Detect which cell encompasses the target text, then output its (x, y) center coordinate. 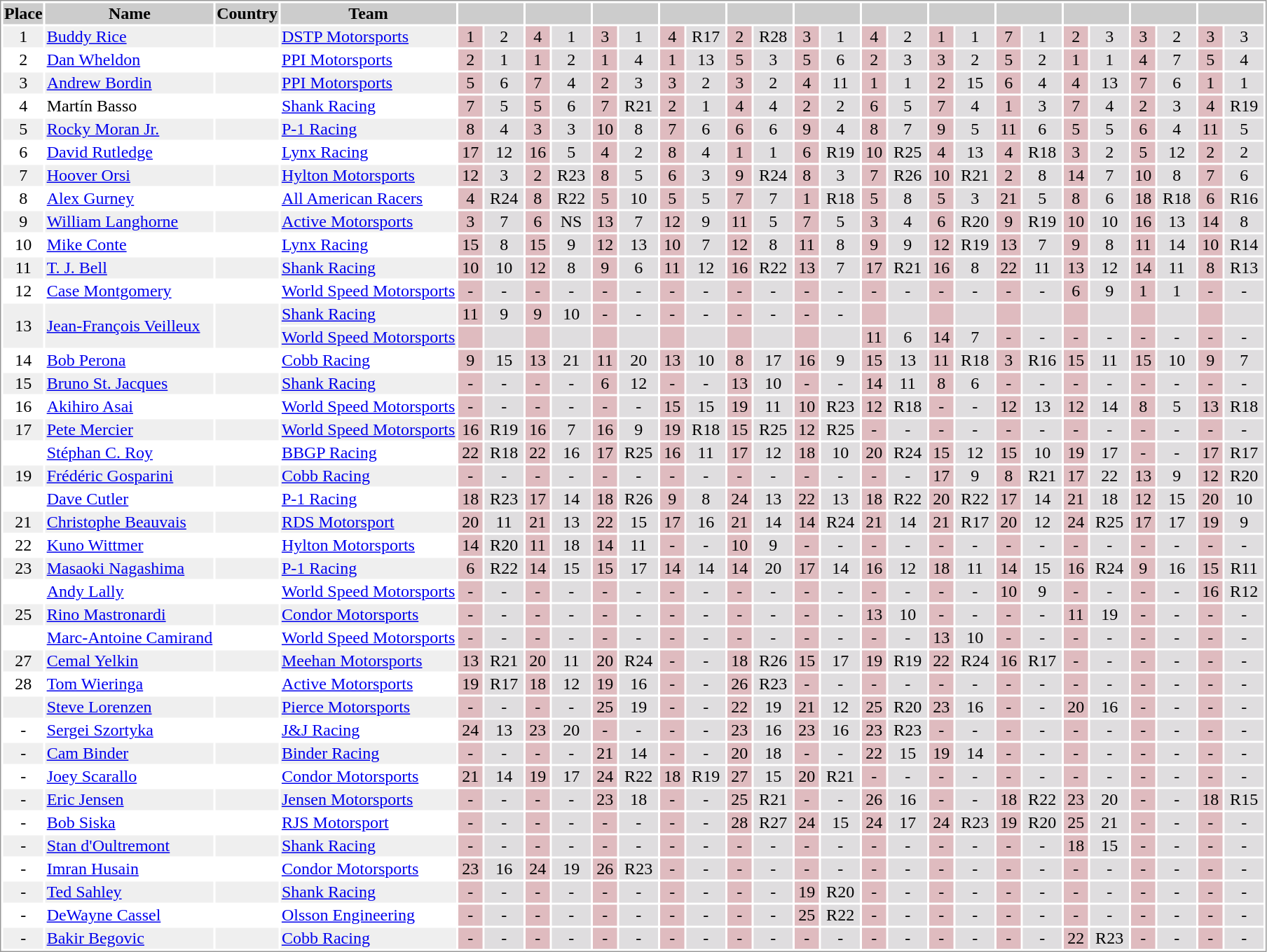
DSTP Motorsports (368, 37)
Eric Jensen (130, 799)
Dave Cutler (130, 499)
R15 (1243, 799)
DeWayne Cassel (130, 916)
Andy Lally (130, 592)
Buddy Rice (130, 37)
Cam Binder (130, 753)
R12 (1243, 592)
Stéphan C. Roy (130, 453)
Rino Mastronardi (130, 614)
Frédéric Gosparini (130, 476)
Tom Wieringa (130, 684)
R11 (1243, 568)
Rocky Moran Jr. (130, 130)
Bob Siska (130, 823)
Sergei Szortyka (130, 731)
David Rutledge (130, 152)
Pierce Motorsports (368, 707)
Country (247, 13)
Hoover Orsi (130, 176)
Jensen Motorsports (368, 799)
J&J Racing (368, 731)
Andrew Bordin (130, 83)
Dan Wheldon (130, 60)
Pete Mercier (130, 429)
RDS Motorsport (368, 522)
Martín Basso (130, 106)
Alex Gurney (130, 198)
Imran Husain (130, 869)
Olsson Engineering (368, 916)
Joey Scarallo (130, 777)
R27 (772, 823)
Binder Racing (368, 753)
Place (23, 13)
Cemal Yelkin (130, 661)
William Langhorne (130, 222)
Kuno Wittmer (130, 546)
RJS Motorsport (368, 823)
Christophe Beauvais (130, 522)
Stan d'Oultremont (130, 846)
Name (130, 13)
Ted Sahley (130, 892)
Bruno St. Jacques (130, 383)
Akihiro Asai (130, 407)
R14 (1243, 244)
R13 (1243, 268)
Bob Perona (130, 361)
Steve Lorenzen (130, 707)
T. J. Bell (130, 268)
R28 (772, 37)
Marc-Antoine Camirand (130, 638)
Case Montgomery (130, 291)
NS (570, 222)
Jean-François Veilleux (130, 326)
Team (368, 13)
Meehan Motorsports (368, 661)
BBGP Racing (368, 453)
Mike Conte (130, 244)
Bakir Begovic (130, 938)
Masaoki Nagashima (130, 568)
All American Racers (368, 198)
